Return (x, y) of the center of cell containing provided text 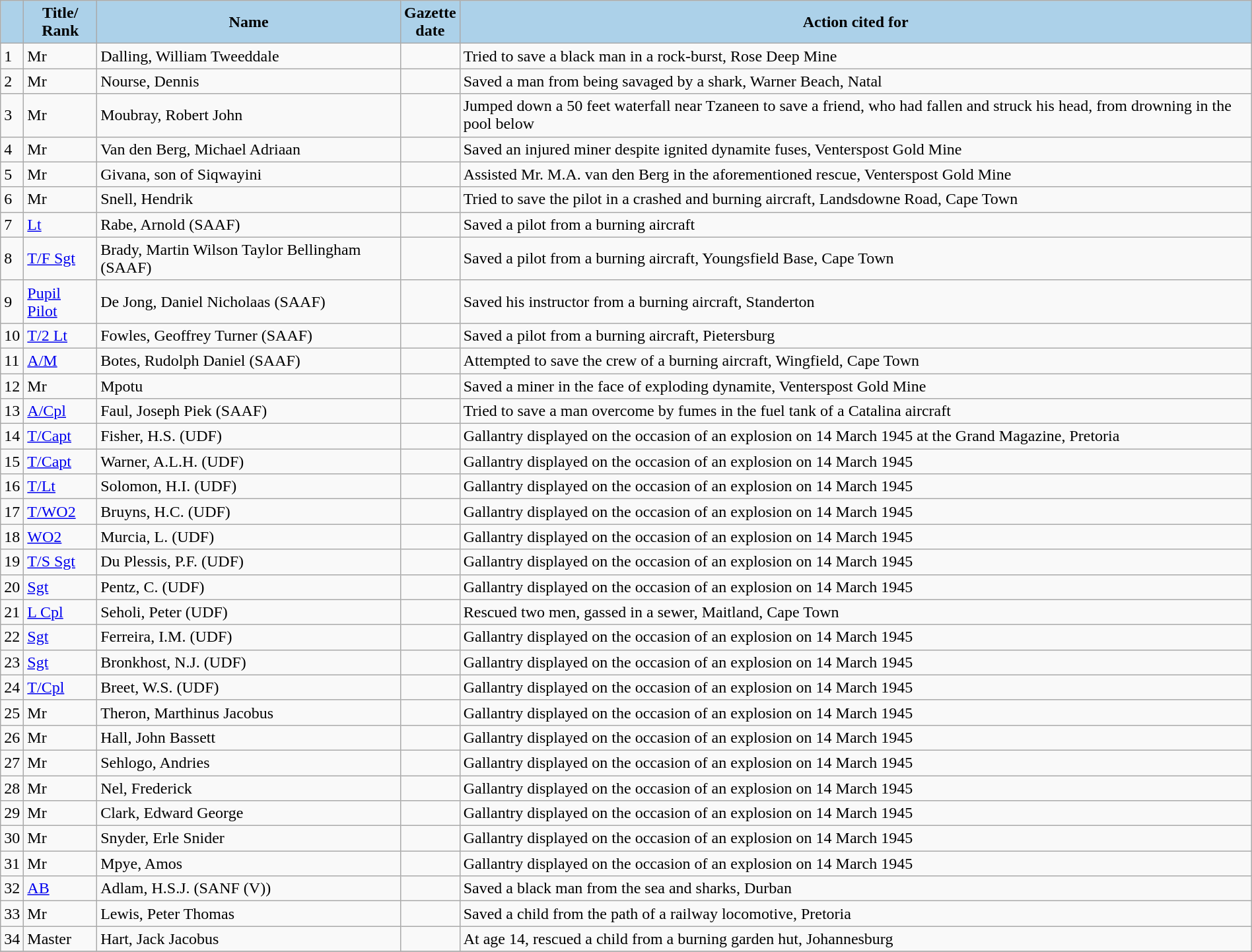
Pupil Pilot (61, 301)
Bronkhost, N.J. (UDF) (249, 662)
25 (12, 712)
8 (12, 259)
Rabe, Arnold (SAAF) (249, 224)
AB (61, 889)
Ferreira, I.M. (UDF) (249, 637)
Brady, Martin Wilson Taylor Bellingham (SAAF) (249, 259)
9 (12, 301)
Breet, W.S. (UDF) (249, 687)
29 (12, 813)
Sehlogo, Andries (249, 763)
4 (12, 149)
24 (12, 687)
Hart, Jack Jacobus (249, 939)
Moubray, Robert John (249, 115)
16 (12, 487)
17 (12, 512)
Clark, Edward George (249, 813)
Givana, son of Siqwayini (249, 174)
A/M (61, 360)
Snyder, Erle Snider (249, 838)
31 (12, 864)
5 (12, 174)
At age 14, rescued a child from a burning garden hut, Johannesburg (856, 939)
Gallantry displayed on the occasion of an explosion on 14 March 1945 at the Grand Magazine, Pretoria (856, 436)
De Jong, Daniel Nicholaas (SAAF) (249, 301)
Pentz, C. (UDF) (249, 587)
3 (12, 115)
Tried to save the pilot in a crashed and burning aircraft, Landsdowne Road, Cape Town (856, 199)
Lt (61, 224)
Fisher, H.S. (UDF) (249, 436)
Adlam, H.S.J. (SANF (V)) (249, 889)
11 (12, 360)
Faul, Joseph Piek (SAAF) (249, 411)
Warner, A.L.H. (UDF) (249, 461)
Saved a man from being savaged by a shark, Warner Beach, Natal (856, 81)
T/S Sgt (61, 562)
Name (249, 22)
Attempted to save the crew of a burning aircraft, Wingfield, Cape Town (856, 360)
7 (12, 224)
Dalling, William Tweeddale (249, 56)
22 (12, 637)
19 (12, 562)
Saved a pilot from a burning aircraft (856, 224)
1 (12, 56)
Mpotu (249, 386)
32 (12, 889)
Botes, Rudolph Daniel (SAAF) (249, 360)
Saved a pilot from a burning aircraft, Pietersburg (856, 335)
Hall, John Bassett (249, 737)
10 (12, 335)
Gazettedate (431, 22)
Saved a black man from the sea and sharks, Durban (856, 889)
18 (12, 537)
Van den Berg, Michael Adriaan (249, 149)
Tried to save a man overcome by fumes in the fuel tank of a Catalina aircraft (856, 411)
34 (12, 939)
Nel, Frederick (249, 788)
Du Plessis, P.F. (UDF) (249, 562)
Action cited for (856, 22)
6 (12, 199)
T/WO2 (61, 512)
Assisted Mr. M.A. van den Berg in the aforementioned rescue, Venterspost Gold Mine (856, 174)
Jumped down a 50 feet waterfall near Tzaneen to save a friend, who had fallen and struck his head, from drowning in the pool below (856, 115)
T/F Sgt (61, 259)
26 (12, 737)
Fowles, Geoffrey Turner (SAAF) (249, 335)
WO2 (61, 537)
Tried to save a black man in a rock-burst, Rose Deep Mine (856, 56)
33 (12, 914)
Snell, Hendrik (249, 199)
Master (61, 939)
Saved a miner in the face of exploding dynamite, Venterspost Gold Mine (856, 386)
20 (12, 587)
Title/Rank (61, 22)
T/Lt (61, 487)
Rescued two men, gassed in a sewer, Maitland, Cape Town (856, 612)
12 (12, 386)
T/Cpl (61, 687)
Saved his instructor from a burning aircraft, Standerton (856, 301)
L Cpl (61, 612)
Seholi, Peter (UDF) (249, 612)
Murcia, L. (UDF) (249, 537)
Bruyns, H.C. (UDF) (249, 512)
28 (12, 788)
Solomon, H.I. (UDF) (249, 487)
Mpye, Amos (249, 864)
13 (12, 411)
T/2 Lt (61, 335)
Saved a child from the path of a railway locomotive, Pretoria (856, 914)
30 (12, 838)
23 (12, 662)
27 (12, 763)
Saved a pilot from a burning aircraft, Youngsfield Base, Cape Town (856, 259)
21 (12, 612)
Theron, Marthinus Jacobus (249, 712)
Saved an injured miner despite ignited dynamite fuses, Venterspost Gold Mine (856, 149)
Lewis, Peter Thomas (249, 914)
2 (12, 81)
14 (12, 436)
15 (12, 461)
Nourse, Dennis (249, 81)
A/Cpl (61, 411)
